Determine the (X, Y) coordinate at the center of the cell enclosing the given text.  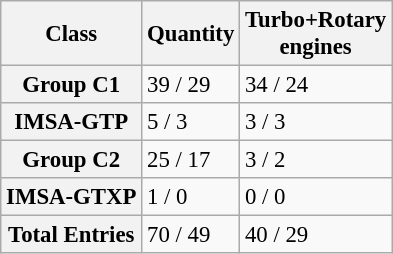
Total Entries (72, 235)
3 / 3 (316, 122)
3 / 2 (316, 160)
5 / 3 (191, 122)
Class (72, 34)
Turbo+Rotaryengines (316, 34)
25 / 17 (191, 160)
1 / 0 (191, 197)
40 / 29 (316, 235)
IMSA-GTXP (72, 197)
Quantity (191, 34)
Group C2 (72, 160)
0 / 0 (316, 197)
Group C1 (72, 85)
39 / 29 (191, 85)
70 / 49 (191, 235)
IMSA-GTP (72, 122)
34 / 24 (316, 85)
